Provide the (X, Y) coordinate of the cell's center where the given text is located.  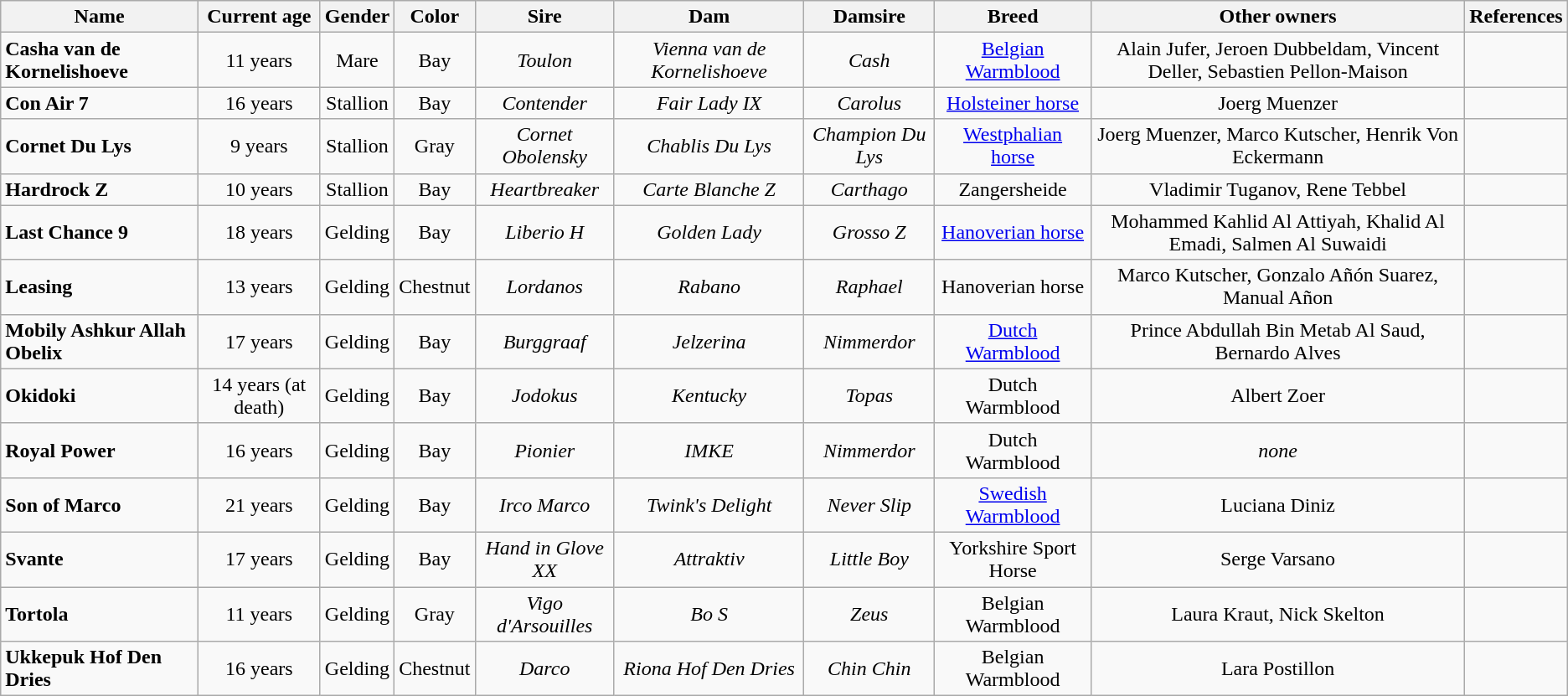
Yorkshire Sport Horse (1014, 559)
Zangersheide (1014, 189)
Burggraaf (544, 342)
Albert Zoer (1278, 395)
Svante (100, 559)
Mohammed Kahlid Al Attiyah, Khalid Al Emadi, Salmen Al Suwaidi (1278, 233)
Prince Abdullah Bin Metab Al Saud, Bernardo Alves (1278, 342)
Serge Varsano (1278, 559)
Hardrock Z (100, 189)
Last Chance 9 (100, 233)
Con Air 7 (100, 103)
Holsteiner horse (1014, 103)
Royal Power (100, 451)
Carte Blanche Z (709, 189)
Damsire (869, 17)
Raphael (869, 286)
Jodokus (544, 395)
Mobily Ashkur Allah Obelix (100, 342)
Fair Lady IX (709, 103)
13 years (259, 286)
Twink's Delight (709, 504)
18 years (259, 233)
Ukkepuk Hof Den Dries (100, 668)
Marco Kutscher, Gonzalo Añón Suarez, Manual Añon (1278, 286)
Darco (544, 668)
Little Boy (869, 559)
Carolus (869, 103)
Bo S (709, 613)
Cornet Du Lys (100, 146)
Chablis Du Lys (709, 146)
Westphalian horse (1014, 146)
Name (100, 17)
Leasing (100, 286)
Luciana Diniz (1278, 504)
References (1516, 17)
Pionier (544, 451)
Carthago (869, 189)
Golden Lady (709, 233)
Tortola (100, 613)
Gender (357, 17)
Attraktiv (709, 559)
Topas (869, 395)
Zeus (869, 613)
Sire (544, 17)
none (1278, 451)
10 years (259, 189)
Champion Du Lys (869, 146)
Joerg Muenzer, Marco Kutscher, Henrik Von Eckermann (1278, 146)
Jelzerina (709, 342)
Vienna van de Kornelishoeve (709, 60)
Casha van de Kornelishoeve (100, 60)
Current age (259, 17)
Dam (709, 17)
Vigo d'Arsouilles (544, 613)
Rabano (709, 286)
Lara Postillon (1278, 668)
Color (435, 17)
Never Slip (869, 504)
Okidoki (100, 395)
Breed (1014, 17)
Toulon (544, 60)
21 years (259, 504)
Liberio H (544, 233)
14 years (at death) (259, 395)
Swedish Warmblood (1014, 504)
9 years (259, 146)
Contender (544, 103)
Chin Chin (869, 668)
Cornet Obolensky (544, 146)
Heartbreaker (544, 189)
Grosso Z (869, 233)
Irco Marco (544, 504)
Lordanos (544, 286)
Mare (357, 60)
IMKE (709, 451)
Other owners (1278, 17)
Laura Kraut, Nick Skelton (1278, 613)
Son of Marco (100, 504)
Hand in Glove XX (544, 559)
Vladimir Tuganov, Rene Tebbel (1278, 189)
Cash (869, 60)
Riona Hof Den Dries (709, 668)
Alain Jufer, Jeroen Dubbeldam, Vincent Deller, Sebastien Pellon-Maison (1278, 60)
Joerg Muenzer (1278, 103)
Kentucky (709, 395)
